For the text-containing cell, return its midpoint in (x, y) coordinate format. 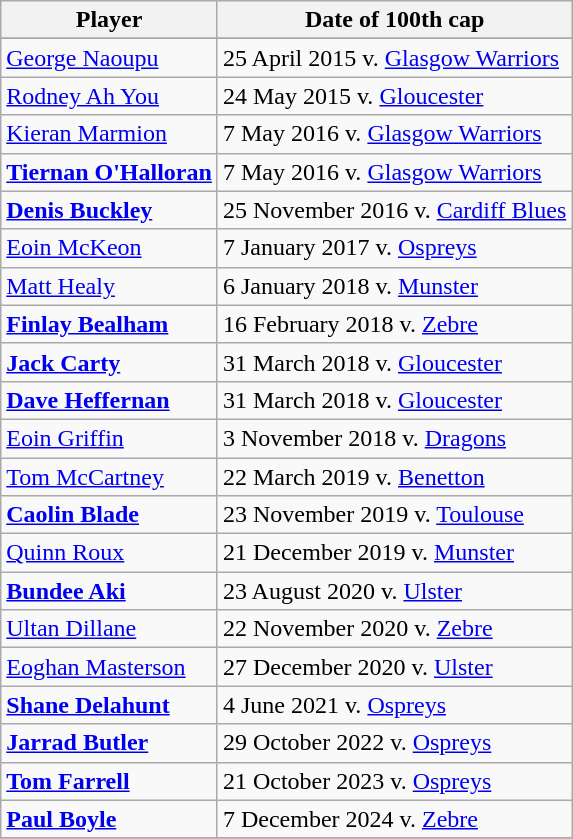
Eoin McKeon (110, 248)
24 May 2015 v. Gloucester (394, 96)
Jarrad Butler (110, 743)
25 November 2016 v. Cardiff Blues (394, 210)
23 November 2019 v. Toulouse (394, 515)
29 October 2022 v. Ospreys (394, 743)
23 August 2020 v. Ulster (394, 591)
Tom Farrell (110, 781)
Tiernan O'Halloran (110, 172)
3 November 2018 v. Dragons (394, 438)
21 October 2023 v. Ospreys (394, 781)
Eoin Griffin (110, 438)
27 December 2020 v. Ulster (394, 667)
6 January 2018 v. Munster (394, 286)
7 December 2024 v. Zebre (394, 819)
Finlay Bealham (110, 324)
Kieran Marmion (110, 134)
Matt Healy (110, 286)
16 February 2018 v. Zebre (394, 324)
Rodney Ah You (110, 96)
Bundee Aki (110, 591)
Paul Boyle (110, 819)
Shane Delahunt (110, 705)
Caolin Blade (110, 515)
Player (110, 20)
25 April 2015 v. Glasgow Warriors (394, 58)
4 June 2021 v. Ospreys (394, 705)
Denis Buckley (110, 210)
Dave Heffernan (110, 400)
Date of 100th cap (394, 20)
22 November 2020 v. Zebre (394, 629)
22 March 2019 v. Benetton (394, 477)
21 December 2019 v. Munster (394, 553)
Eoghan Masterson (110, 667)
George Naoupu (110, 58)
Ultan Dillane (110, 629)
Quinn Roux (110, 553)
Jack Carty (110, 362)
Tom McCartney (110, 477)
7 January 2017 v. Ospreys (394, 248)
